Locate the cell with the specified text and output its [x, y] center coordinate. 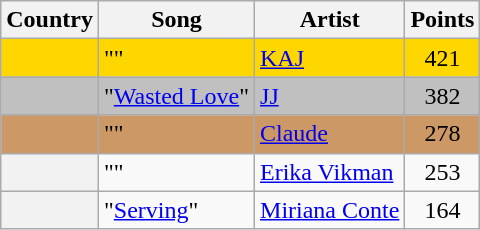
164 [442, 210]
Points [442, 20]
"Serving" [176, 210]
253 [442, 172]
Claude [330, 134]
Erika Vikman [330, 172]
KAJ [330, 58]
278 [442, 134]
JJ [330, 96]
Country [50, 20]
Miriana Conte [330, 210]
"Wasted Love" [176, 96]
Artist [330, 20]
421 [442, 58]
Song [176, 20]
382 [442, 96]
